Pinpoint the cell where the given text exists, returning its [x, y] midpoint coordinate. 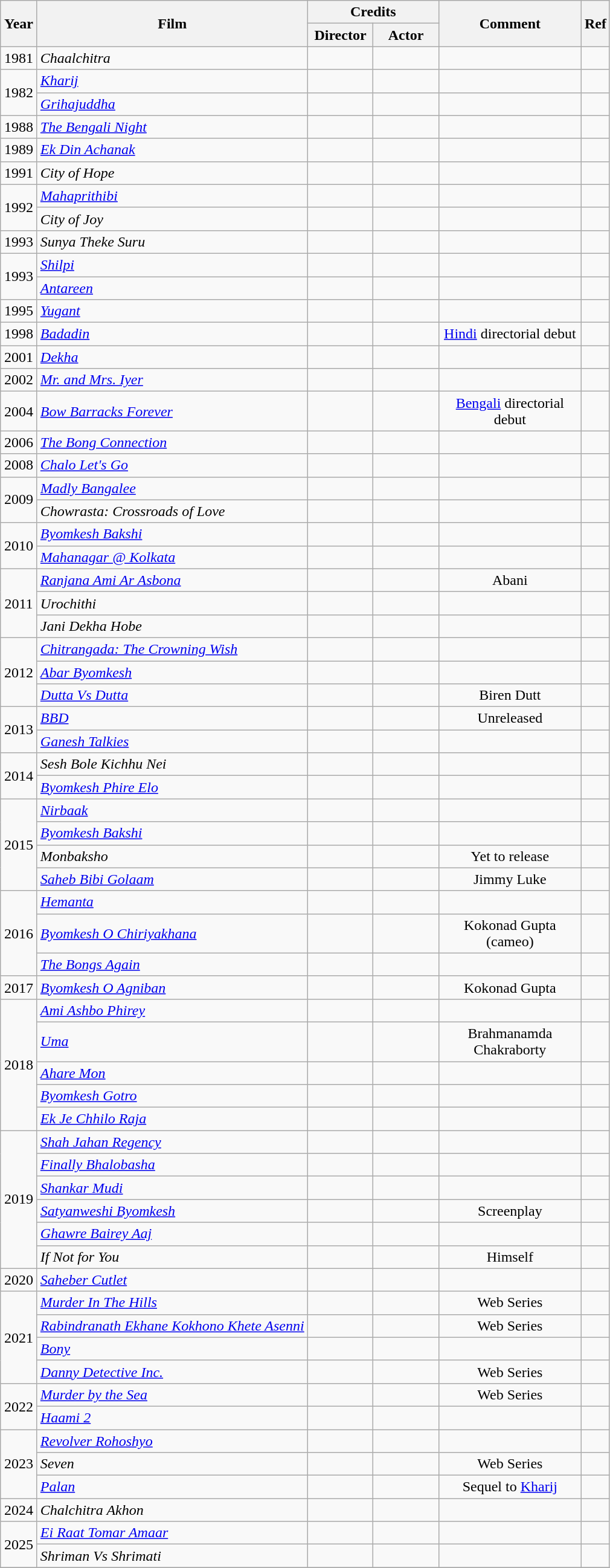
Hindi directorial debut [510, 334]
Finally Bhalobasha [172, 1165]
The Bengali Night [172, 127]
Rabindranath Ekhane Kokhono Khete Asenni [172, 1326]
Biren Dutt [510, 695]
Bengali directorial debut [510, 411]
2013 [19, 730]
2015 [19, 845]
Monbaksho [172, 856]
2021 [19, 1337]
Dekha [172, 357]
Nirbaak [172, 810]
Yugant [172, 311]
2009 [19, 500]
Revolver Rohoshyo [172, 1441]
Sunya Theke Suru [172, 242]
1992 [19, 207]
Urochithi [172, 603]
Yet to release [510, 856]
1991 [19, 173]
Byomkesh Gotro [172, 1096]
Screenplay [510, 1211]
2018 [19, 1065]
Ek Din Achanak [172, 150]
2011 [19, 603]
2017 [19, 987]
Jimmy Luke [510, 879]
Film [172, 24]
Credits [373, 12]
2025 [19, 1544]
2004 [19, 411]
2002 [19, 380]
1988 [19, 127]
The Bong Connection [172, 442]
1998 [19, 334]
Brahmanamda Chakraborty [510, 1042]
Chalo Let's Go [172, 465]
2010 [19, 546]
Ganesh Talkies [172, 741]
Chitrangada: The Crowning Wish [172, 649]
2023 [19, 1464]
Jani Dekha Hobe [172, 626]
Year [19, 24]
Byomkesh Phire Elo [172, 787]
Madly Bangalee [172, 488]
Ahare Mon [172, 1073]
Bow Barracks Forever [172, 411]
2022 [19, 1406]
Seven [172, 1464]
Shilpi [172, 265]
Sequel to Kharij [510, 1487]
Kokonad Gupta (cameo) [510, 933]
Comment [510, 24]
Mahanagar @ Kolkata [172, 557]
Chalchitra Akhon [172, 1510]
Ami Ashbo Phirey [172, 1010]
1995 [19, 311]
Abar Byomkesh [172, 673]
Ranjana Ami Ar Asbona [172, 580]
Byomkesh O Chiriyakhana [172, 933]
The Bongs Again [172, 964]
Shah Jahan Regency [172, 1142]
Uma [172, 1042]
Byomkesh O Agniban [172, 987]
Danny Detective Inc. [172, 1372]
Chaalchitra [172, 58]
Shriman Vs Shrimati [172, 1556]
2019 [19, 1199]
Dutta Vs Dutta [172, 695]
Satyanweshi Byomkesh [172, 1211]
Unreleased [510, 718]
2024 [19, 1510]
Ghawre Bairey Aaj [172, 1234]
Kharij [172, 81]
Chowrasta: Crossroads of Love [172, 511]
Grihajuddha [172, 104]
Bony [172, 1349]
1989 [19, 150]
2014 [19, 776]
1982 [19, 92]
Badadin [172, 334]
Murder by the Sea [172, 1395]
City of Joy [172, 219]
2016 [19, 933]
BBD [172, 718]
Murder In The Hills [172, 1303]
Saheber Cutlet [172, 1280]
Mr. and Mrs. Iyer [172, 380]
Palan [172, 1487]
Director [341, 35]
Haami 2 [172, 1418]
2020 [19, 1280]
2012 [19, 672]
Kokonad Gupta [510, 987]
2008 [19, 465]
Mahaprithibi [172, 196]
2006 [19, 442]
Shankar Mudi [172, 1188]
1981 [19, 58]
Antareen [172, 288]
Saheb Bibi Golaam [172, 879]
Abani [510, 580]
2001 [19, 357]
Ei Raat Tomar Amaar [172, 1533]
Actor [406, 35]
If Not for You [172, 1257]
Ek Je Chhilo Raja [172, 1119]
Sesh Bole Kichhu Nei [172, 764]
Himself [510, 1257]
City of Hope [172, 173]
Hemanta [172, 902]
Ref [596, 24]
